Output the (x, y) coordinate of the center of the cell containing the given text.  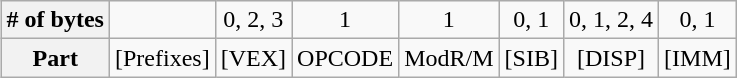
# of bytes (55, 20)
[DISP] (610, 58)
[Prefixes] (162, 58)
0, 1, 2, 4 (610, 20)
[IMM] (698, 58)
ModR/M (449, 58)
OPCODE (346, 58)
[VEX] (253, 58)
Part (55, 58)
0, 2, 3 (253, 20)
[SIB] (531, 58)
